Identify which cell holds the provided text, then report its (X, Y) central coordinate. 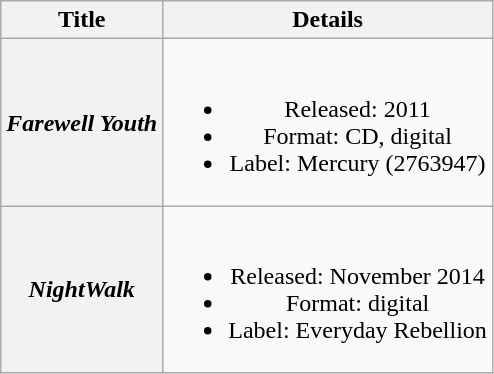
Released: 2011Format: CD, digitalLabel: Mercury (2763947) (328, 122)
NightWalk (82, 290)
Farewell Youth (82, 122)
Details (328, 20)
Title (82, 20)
Released: November 2014Format: digitalLabel: Everyday Rebellion (328, 290)
